Locate the cell with the specified text and output its [x, y] center coordinate. 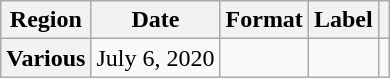
Various [46, 58]
Format [264, 20]
Date [156, 20]
Label [343, 20]
July 6, 2020 [156, 58]
Region [46, 20]
